Capture the cell that displays the provided text and extract its (x, y) central coordinate. 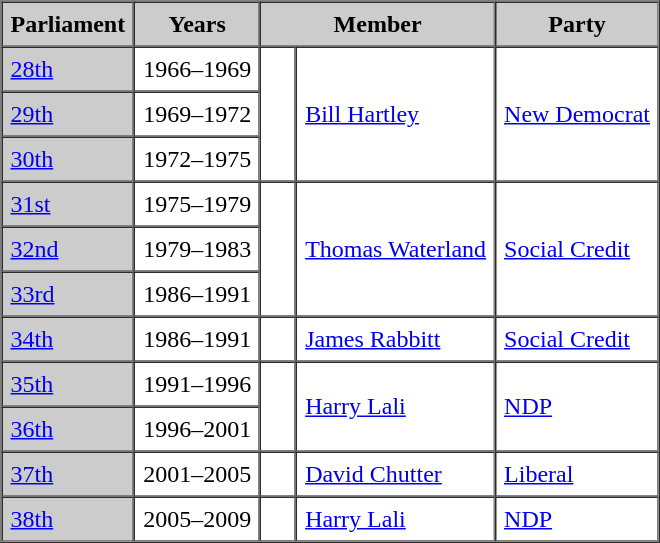
1996–2001 (197, 428)
2005–2009 (197, 518)
1991–1996 (197, 384)
31st (68, 204)
34th (68, 338)
37th (68, 474)
2001–2005 (197, 474)
1975–1979 (197, 204)
1979–1983 (197, 248)
33rd (68, 294)
Party (577, 24)
28th (68, 68)
Liberal (577, 474)
38th (68, 518)
Member (378, 24)
Bill Hartley (396, 114)
1972–1975 (197, 158)
New Democrat (577, 114)
Parliament (68, 24)
36th (68, 428)
James Rabbitt (396, 338)
Thomas Waterland (396, 250)
David Chutter (396, 474)
1966–1969 (197, 68)
32nd (68, 248)
35th (68, 384)
Years (197, 24)
1969–1972 (197, 114)
29th (68, 114)
30th (68, 158)
